Provide the (X, Y) coordinate of the cell's center where the given text is located.  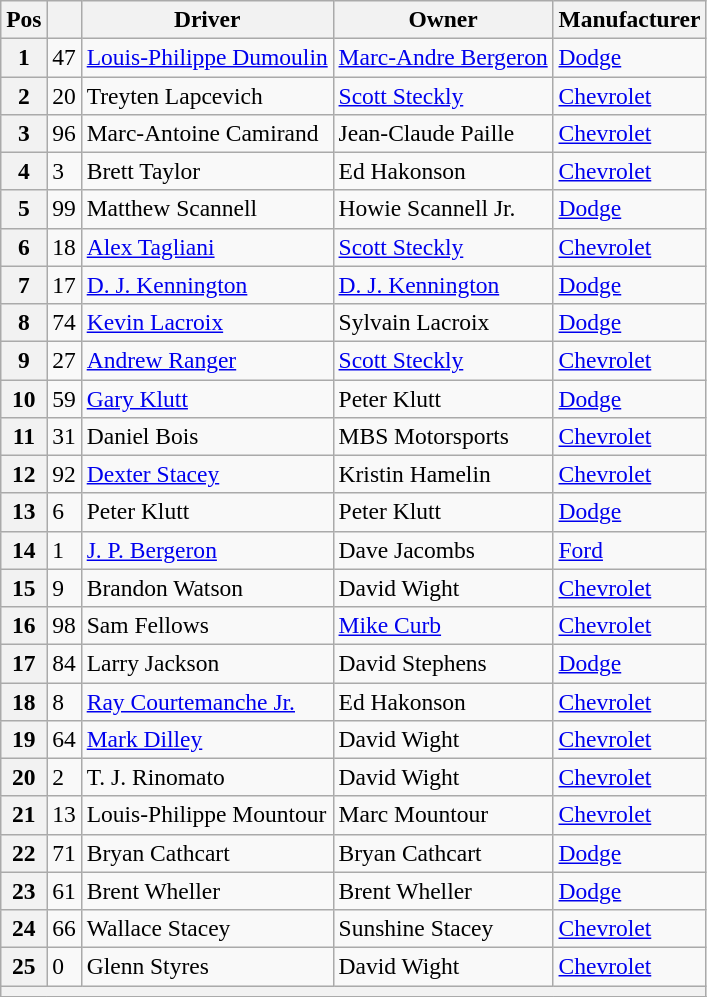
74 (64, 322)
Andrew Ranger (207, 360)
Wallace Stacey (207, 928)
23 (24, 891)
Gary Klutt (207, 398)
71 (64, 853)
Mark Dilley (207, 739)
61 (64, 891)
31 (64, 436)
24 (24, 928)
59 (64, 398)
MBS Motorsports (443, 436)
7 (24, 285)
0 (64, 966)
Mike Curb (443, 625)
98 (64, 625)
T. J. Rinomato (207, 777)
Larry Jackson (207, 663)
Owner (443, 19)
Manufacturer (630, 19)
Sam Fellows (207, 625)
Ray Courtemanche Jr. (207, 701)
Sunshine Stacey (443, 928)
Jean-Claude Paille (443, 133)
Glenn Styres (207, 966)
Dexter Stacey (207, 474)
5 (24, 209)
Ford (630, 550)
Kevin Lacroix (207, 322)
12 (24, 474)
64 (64, 739)
99 (64, 209)
22 (24, 853)
47 (64, 57)
66 (64, 928)
Daniel Bois (207, 436)
16 (24, 625)
11 (24, 436)
Howie Scannell Jr. (443, 209)
Dave Jacombs (443, 550)
Marc Mountour (443, 815)
J. P. Bergeron (207, 550)
Alex Tagliani (207, 247)
Louis-Philippe Dumoulin (207, 57)
4 (24, 171)
84 (64, 663)
19 (24, 739)
Louis-Philippe Mountour (207, 815)
Kristin Hamelin (443, 474)
Marc-Andre Bergeron (443, 57)
Brandon Watson (207, 588)
92 (64, 474)
25 (24, 966)
Matthew Scannell (207, 209)
Driver (207, 19)
Marc-Antoine Camirand (207, 133)
14 (24, 550)
Pos (24, 19)
10 (24, 398)
Sylvain Lacroix (443, 322)
15 (24, 588)
Brett Taylor (207, 171)
96 (64, 133)
Treyten Lapcevich (207, 95)
27 (64, 360)
David Stephens (443, 663)
21 (24, 815)
